Determine the (x, y) coordinate at the center of the cell enclosing the given text.  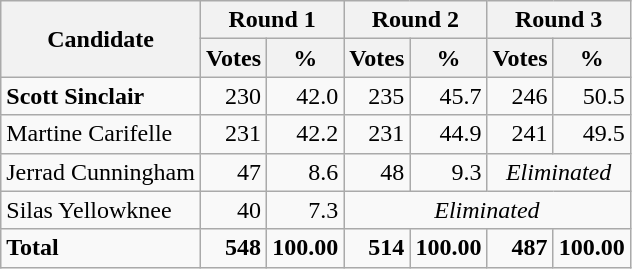
47 (233, 172)
49.5 (592, 134)
548 (233, 248)
235 (377, 96)
9.3 (448, 172)
Round 3 (558, 20)
241 (520, 134)
Round 1 (272, 20)
45.7 (448, 96)
Round 2 (416, 20)
Total (101, 248)
44.9 (448, 134)
40 (233, 210)
8.6 (306, 172)
Scott Sinclair (101, 96)
7.3 (306, 210)
50.5 (592, 96)
42.0 (306, 96)
Martine Carifelle (101, 134)
514 (377, 248)
Jerrad Cunningham (101, 172)
230 (233, 96)
48 (377, 172)
Candidate (101, 39)
246 (520, 96)
487 (520, 248)
Silas Yellowknee (101, 210)
42.2 (306, 134)
